Pinpoint the cell where the given text exists, returning its [x, y] midpoint coordinate. 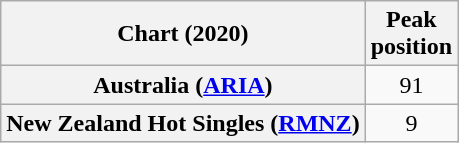
Australia (ARIA) [183, 85]
91 [411, 85]
Peakposition [411, 34]
New Zealand Hot Singles (RMNZ) [183, 123]
Chart (2020) [183, 34]
9 [411, 123]
